From the cell containing the given text, extract its center point as [X, Y] coordinate. 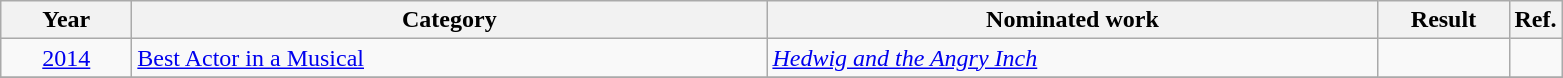
Ref. [1536, 20]
Category [450, 20]
Hedwig and the Angry Inch [1072, 58]
Nominated work [1072, 20]
Year [66, 20]
2014 [66, 58]
Result [1444, 20]
Best Actor in a Musical [450, 58]
